Find where the given text appears and provide that cell's center as [x, y] coordinate. 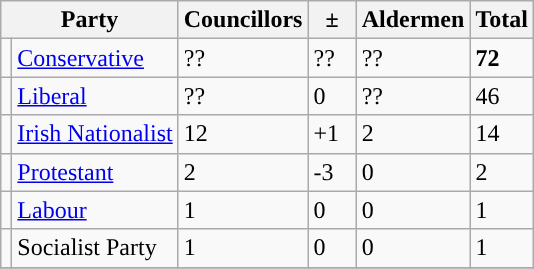
Total [502, 20]
Conservative [95, 58]
Labour [95, 210]
+1 [332, 134]
72 [502, 58]
Protestant [95, 172]
14 [502, 134]
± [332, 20]
Liberal [95, 96]
12 [243, 134]
Party [90, 20]
Councillors [243, 20]
-3 [332, 172]
Socialist Party [95, 248]
46 [502, 96]
Aldermen [413, 20]
Irish Nationalist [95, 134]
